Identify which cell holds the provided text, then report its [x, y] central coordinate. 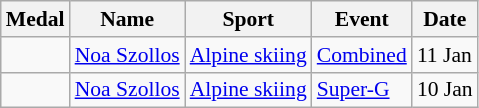
Medal [36, 19]
11 Jan [445, 55]
Sport [248, 19]
Super-G [362, 90]
Name [128, 19]
Date [445, 19]
10 Jan [445, 90]
Combined [362, 55]
Event [362, 19]
